Identify which cell holds the provided text, then report its [x, y] central coordinate. 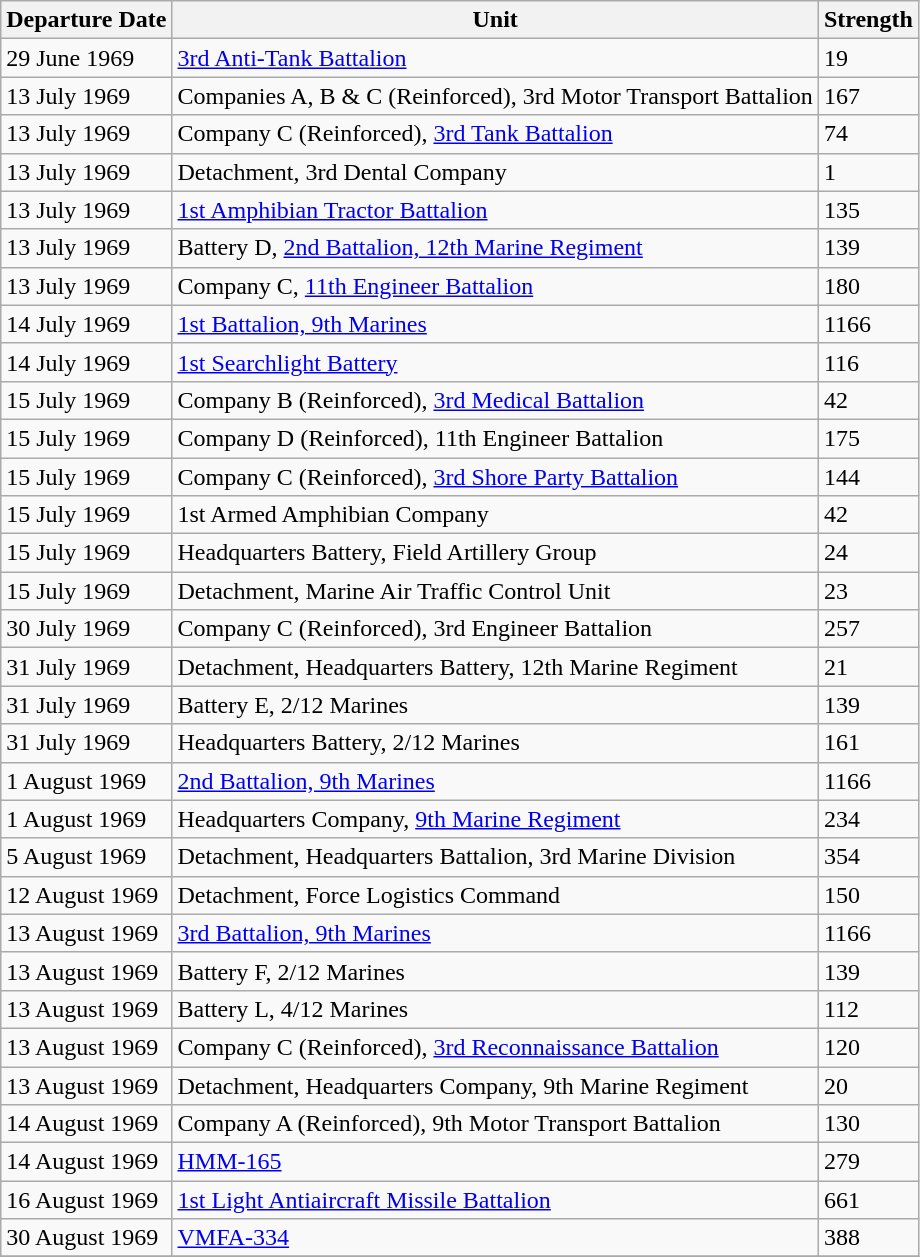
74 [868, 134]
Companies A, B & C (Reinforced), 3rd Motor Transport Battalion [495, 96]
180 [868, 286]
1st Searchlight Battery [495, 362]
Company C (Reinforced), 3rd Reconnaissance Battalion [495, 1047]
Strength [868, 20]
161 [868, 743]
Departure Date [86, 20]
354 [868, 857]
Battery D, 2nd Battalion, 12th Marine Regiment [495, 248]
Detachment, Headquarters Battery, 12th Marine Regiment [495, 667]
HMM-165 [495, 1162]
24 [868, 553]
1st Battalion, 9th Marines [495, 324]
5 August 1969 [86, 857]
Headquarters Battery, Field Artillery Group [495, 553]
167 [868, 96]
Unit [495, 20]
1st Light Antiaircraft Missile Battalion [495, 1200]
Detachment, Headquarters Company, 9th Marine Regiment [495, 1085]
1st Armed Amphibian Company [495, 515]
2nd Battalion, 9th Marines [495, 781]
Company C (Reinforced), 3rd Engineer Battalion [495, 629]
234 [868, 819]
1 [868, 172]
661 [868, 1200]
30 July 1969 [86, 629]
16 August 1969 [86, 1200]
279 [868, 1162]
19 [868, 58]
Battery L, 4/12 Marines [495, 1009]
116 [868, 362]
3rd Battalion, 9th Marines [495, 933]
1st Amphibian Tractor Battalion [495, 210]
130 [868, 1124]
VMFA-334 [495, 1238]
120 [868, 1047]
Detachment, Force Logistics Command [495, 895]
388 [868, 1238]
257 [868, 629]
144 [868, 477]
21 [868, 667]
12 August 1969 [86, 895]
Detachment, Marine Air Traffic Control Unit [495, 591]
112 [868, 1009]
Company B (Reinforced), 3rd Medical Battalion [495, 400]
175 [868, 438]
Company D (Reinforced), 11th Engineer Battalion [495, 438]
Headquarters Battery, 2/12 Marines [495, 743]
23 [868, 591]
20 [868, 1085]
29 June 1969 [86, 58]
3rd Anti-Tank Battalion [495, 58]
Battery E, 2/12 Marines [495, 705]
Company C, 11th Engineer Battalion [495, 286]
Battery F, 2/12 Marines [495, 971]
Detachment, Headquarters Battalion, 3rd Marine Division [495, 857]
Detachment, 3rd Dental Company [495, 172]
30 August 1969 [86, 1238]
150 [868, 895]
Company C (Reinforced), 3rd Shore Party Battalion [495, 477]
Company C (Reinforced), 3rd Tank Battalion [495, 134]
Headquarters Company, 9th Marine Regiment [495, 819]
Company A (Reinforced), 9th Motor Transport Battalion [495, 1124]
135 [868, 210]
